Return (x, y) of the center of cell containing provided text 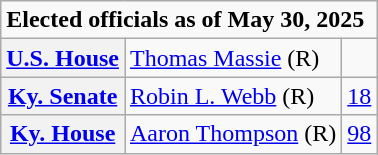
Elected officials as of May 30, 2025 (189, 20)
Robin L. Webb (R) (232, 96)
U.S. House (63, 58)
98 (360, 134)
18 (360, 96)
Aaron Thompson (R) (232, 134)
Thomas Massie (R) (232, 58)
Ky. House (63, 134)
Ky. Senate (63, 96)
